Identify which cell holds the provided text, then report its [x, y] central coordinate. 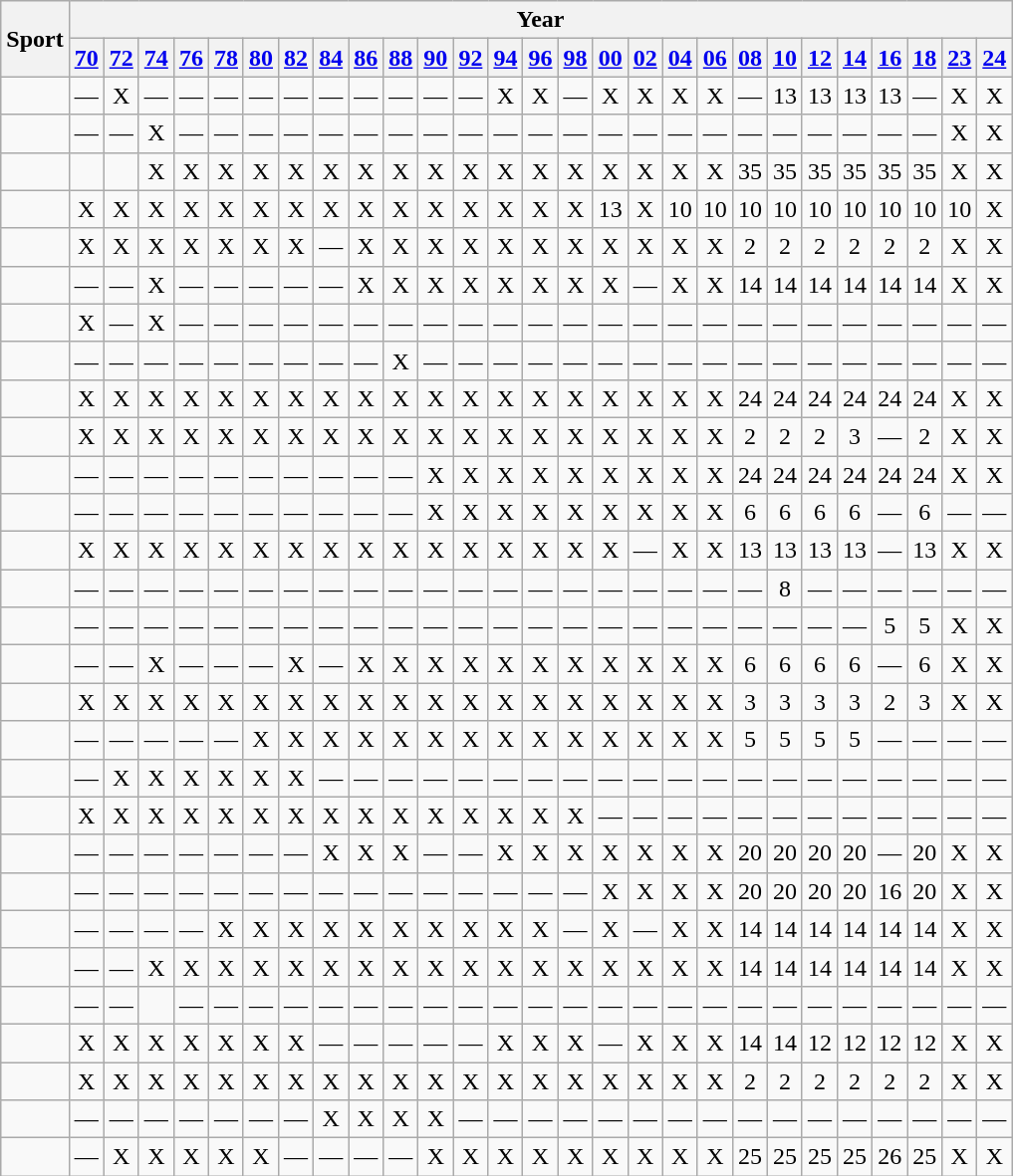
76 [191, 58]
94 [506, 58]
88 [400, 58]
06 [715, 58]
26 [890, 1157]
70 [86, 58]
Year [540, 20]
18 [924, 58]
02 [645, 58]
23 [960, 58]
72 [122, 58]
86 [367, 58]
80 [261, 58]
92 [470, 58]
8 [785, 588]
96 [540, 58]
74 [155, 58]
78 [225, 58]
98 [576, 58]
08 [749, 58]
Sport [35, 39]
00 [610, 58]
82 [297, 58]
84 [331, 58]
90 [436, 58]
04 [679, 58]
